Determine the (X, Y) coordinate at the center of the cell enclosing the given text.  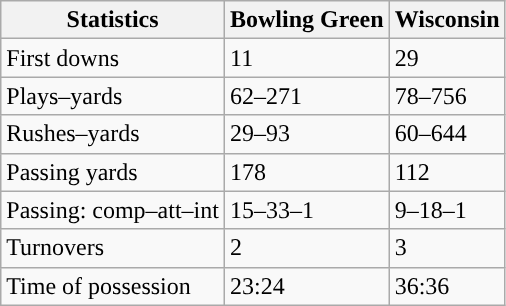
78–756 (447, 96)
62–271 (306, 96)
112 (447, 172)
9–18–1 (447, 210)
Passing: comp–att–int (113, 210)
15–33–1 (306, 210)
Statistics (113, 20)
29–93 (306, 134)
Plays–yards (113, 96)
29 (447, 58)
11 (306, 58)
Wisconsin (447, 20)
Rushes–yards (113, 134)
First downs (113, 58)
60–644 (447, 134)
Bowling Green (306, 20)
Time of possession (113, 286)
3 (447, 248)
Passing yards (113, 172)
178 (306, 172)
2 (306, 248)
23:24 (306, 286)
Turnovers (113, 248)
36:36 (447, 286)
